Pinpoint the cell where the given text exists, returning its [x, y] midpoint coordinate. 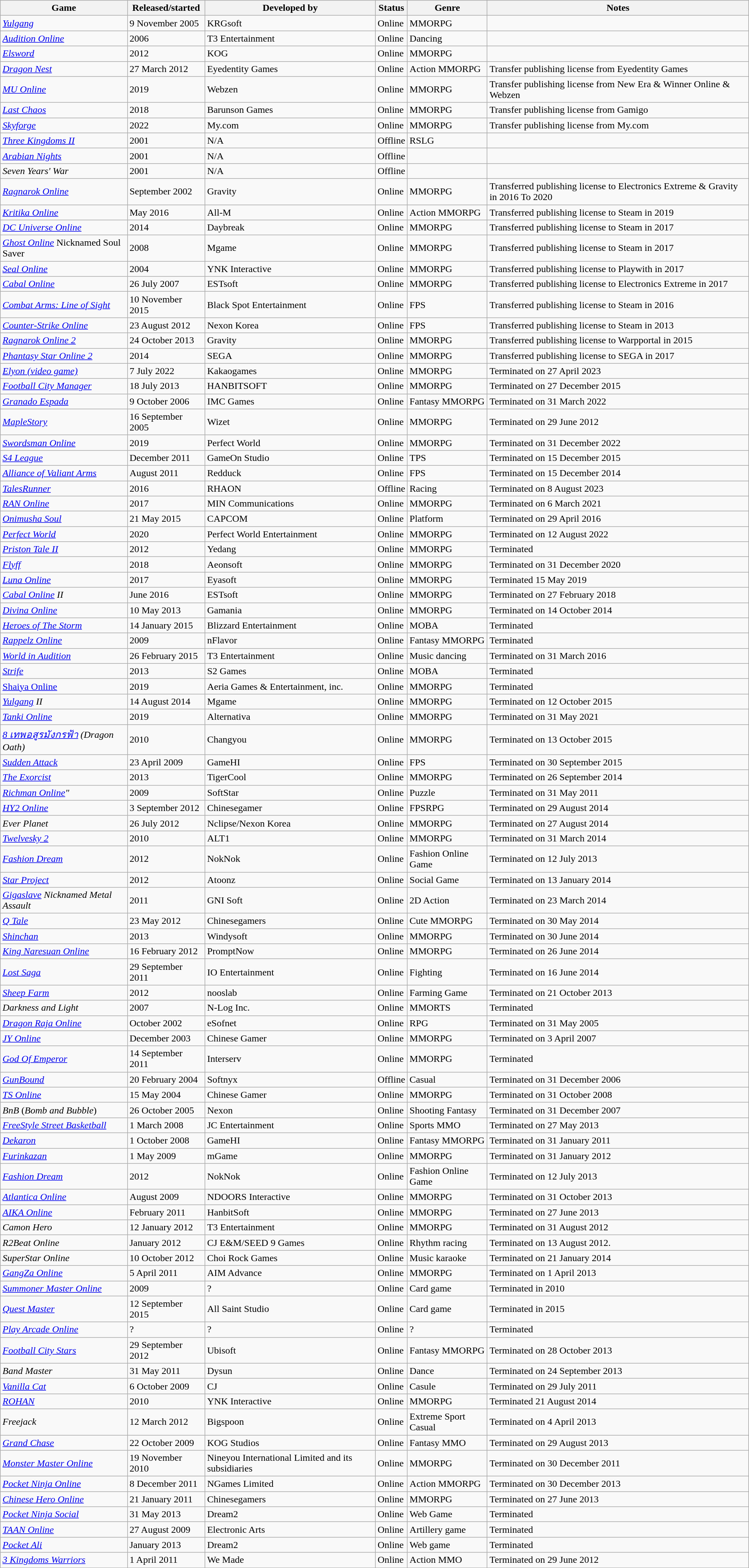
Divina Online [64, 610]
12 January 2012 [166, 1228]
Sports MMO [447, 1125]
Ever Planet [64, 823]
29 September 2012 [166, 1350]
Terminated on 21 October 2013 [618, 993]
Terminated on 13 August 2012. [618, 1243]
Genre [447, 8]
3 September 2012 [166, 808]
Twelvesky 2 [64, 838]
Terminated on 1 April 2013 [618, 1273]
MMORTS [447, 1008]
14 September 2011 [166, 1059]
RSLG [447, 140]
12 September 2015 [166, 1309]
SoftStar [290, 793]
S2 Games [290, 671]
Transferred publishing license to SEGA in 2017 [618, 356]
Terminated on 29 August 2014 [618, 808]
SEGA [290, 356]
9 November 2005 [166, 23]
Star Project [64, 880]
21 January 2011 [166, 1499]
Dragon Nest [64, 69]
Terminated on 31 May 2005 [618, 1023]
Flyff [64, 565]
Transferred publishing license to Steam in 2013 [618, 325]
2020 [166, 534]
14 January 2015 [166, 625]
KRGsoft [290, 23]
Rhythm racing [447, 1243]
2016 [166, 489]
NDOORS Interactive [290, 1197]
Granado Espada [64, 401]
R2Beat Online [64, 1243]
Sheep Farm [64, 993]
Furinkazan [64, 1156]
ROHAN [64, 1401]
21 May 2015 [166, 519]
Football City Manager [64, 386]
Terminated on 30 June 2014 [618, 936]
King Naresuan Online [64, 951]
2004 [166, 269]
Atlantica Online [64, 1197]
CJ [290, 1386]
Nclipse/Nexon Korea [290, 823]
Dekaron [64, 1140]
16 February 2012 [166, 951]
World in Audition [64, 656]
Monster Master Online [64, 1464]
S4 League [64, 458]
Platform [447, 519]
September 2002 [166, 191]
CAPCOM [290, 519]
Ragnarok Online 2 [64, 340]
Terminated on 29 July 2011 [618, 1386]
Transferred publishing license to Electronics Extreme in 2017 [618, 284]
Dancing [447, 38]
The Exorcist [64, 777]
Terminated on 14 October 2014 [618, 610]
Transfer publishing license from Eyedentity Games [618, 69]
KOG Studios [290, 1442]
August 2011 [166, 473]
Social Game [447, 880]
7 July 2022 [166, 371]
FreeStyle Street Basketball [64, 1125]
Wizet [290, 422]
26 July 2007 [166, 284]
Racing [447, 489]
Cute MMORPG [447, 921]
ALT1 [290, 838]
Arabian Nights [64, 156]
Terminated on 31 October 2013 [618, 1197]
Atoonz [290, 880]
Shinchan [64, 936]
Last Chaos [64, 110]
Priston Tale II [64, 549]
Luna Online [64, 580]
RHAON [290, 489]
1 May 2009 [166, 1156]
Transferred publishing license to Warpportal in 2015 [618, 340]
16 September 2005 [166, 422]
TS Online [64, 1095]
mGame [290, 1156]
Dragon Raja Online [64, 1023]
IMC Games [290, 401]
January 2013 [166, 1545]
Terminated on 27 May 2013 [618, 1125]
6 October 2009 [166, 1386]
Q Tale [64, 921]
RAN Online [64, 504]
Perfect World Entertainment [290, 534]
HanbitSoft [290, 1212]
Windysoft [290, 936]
Ragnarok Online [64, 191]
26 July 2012 [166, 823]
Gigaslave Nicknamed Metal Assault [64, 900]
Terminated on 26 June 2014 [618, 951]
December 2011 [166, 458]
Combat Arms: Line of Sight [64, 305]
Terminated on 21 January 2014 [618, 1258]
Nexon [290, 1110]
24 October 2013 [166, 340]
Camon Hero [64, 1228]
August 2009 [166, 1197]
Dysun [290, 1371]
Football City Stars [64, 1350]
2008 [166, 248]
My.com [290, 125]
Music dancing [447, 656]
Three Kingdoms II [64, 140]
Bigspoon [290, 1422]
Gamania [290, 610]
DC Universe Online [64, 228]
Transferred publishing license to Electronics Extreme & Gravity in 2016 To 2020 [618, 191]
CJ E&M/SEED 9 Games [290, 1243]
Terminated on 31 December 2006 [618, 1079]
Strife [64, 671]
TAAN Online [64, 1530]
JC Entertainment [290, 1125]
Terminated on 31 January 2012 [618, 1156]
Terminated on 27 April 2023 [618, 371]
Terminated on 31 October 2008 [618, 1095]
5 April 2011 [166, 1273]
12 March 2012 [166, 1422]
May 2016 [166, 212]
eSofnet [290, 1023]
Kritika Online [64, 212]
26 October 2005 [166, 1110]
nooslab [290, 993]
Phantasy Star Online 2 [64, 356]
December 2003 [166, 1038]
2006 [166, 38]
Eyedentity Games [290, 69]
1 April 2011 [166, 1560]
January 2012 [166, 1243]
Seal Online [64, 269]
18 July 2013 [166, 386]
2D Action [447, 900]
GunBound [64, 1079]
Notes [618, 8]
31 May 2011 [166, 1371]
29 September 2011 [166, 972]
Pocket Ali [64, 1545]
Yedang [290, 549]
Shaiya Online [64, 686]
GNI Soft [290, 900]
Yulgang [64, 23]
Terminated in 2015 [618, 1309]
Black Spot Entertainment [290, 305]
Released/started [166, 8]
Sudden Attack [64, 762]
TalesRunner [64, 489]
GangZa Online [64, 1273]
Nineyou International Limited and its subsidiaries [290, 1464]
Darkness and Light [64, 1008]
Redduck [290, 473]
Pocket Ninja Online [64, 1484]
Terminated on 4 April 2013 [618, 1422]
Band Master [64, 1371]
9 October 2006 [166, 401]
Eyasoft [290, 580]
Aeonsoft [290, 565]
Rappelz Online [64, 641]
Terminated on 30 December 2011 [618, 1464]
Summoner Master Online [64, 1288]
Fantasy MMO [447, 1442]
Terminated on 30 May 2014 [618, 921]
Extreme Sport Casual [447, 1422]
Terminated on 29 August 2013 [618, 1442]
23 May 2012 [166, 921]
Interserv [290, 1059]
Yulgang II [64, 701]
Casual [447, 1079]
1 March 2008 [166, 1125]
Daybreak [290, 228]
NGames Limited [290, 1484]
nFlavor [290, 641]
15 May 2004 [166, 1095]
Terminated in 2010 [618, 1288]
Lost Saga [64, 972]
All Saint Studio [290, 1309]
Grand Chase [64, 1442]
Transferred publishing license to Steam in 2019 [618, 212]
Music karaoke [447, 1258]
10 November 2015 [166, 305]
Seven Years' War [64, 171]
Fighting [447, 972]
Terminated on 31 December 2022 [618, 443]
Terminated on 31 December 2020 [618, 565]
Transfer publishing license from Gamigo [618, 110]
TPS [447, 458]
Barunson Games [290, 110]
Terminated on 28 October 2013 [618, 1350]
Webzen [290, 90]
Audition Online [64, 38]
MIN Communications [290, 504]
10 October 2012 [166, 1258]
All-M [290, 212]
Terminated on 30 December 2013 [618, 1484]
TigerCool [290, 777]
2007 [166, 1008]
Terminated on 24 September 2013 [618, 1371]
Terminated on 13 October 2015 [618, 739]
Terminated on 31 May 2021 [618, 717]
Cabal Online II [64, 595]
Onimusha Soul [64, 519]
June 2016 [166, 595]
Alternativa [290, 717]
Chinesegamer [290, 808]
Terminated on 3 April 2007 [618, 1038]
Play Arcade Online [64, 1330]
MapleStory [64, 422]
Terminated on 13 January 2014 [618, 880]
Terminated on 31 December 2007 [618, 1110]
19 November 2010 [166, 1464]
Cabal Online [64, 284]
Elsword [64, 54]
Chinese Hero Online [64, 1499]
Ghost Online Nicknamed Soul Saver [64, 248]
Terminated 21 August 2014 [618, 1401]
PromptNow [290, 951]
Elyon (video game) [64, 371]
10 May 2013 [166, 610]
Status [391, 8]
Ubisoft [290, 1350]
Puzzle [447, 793]
3 Kingdoms Warriors [64, 1560]
MU Online [64, 90]
Nexon Korea [290, 325]
Terminated on 30 September 2015 [618, 762]
Electronic Arts [290, 1530]
Skyforge [64, 125]
HANBITSOFT [290, 386]
22 October 2009 [166, 1442]
Casule [447, 1386]
Kakaogames [290, 371]
AIKA Online [64, 1212]
27 August 2009 [166, 1530]
Richman Online" [64, 793]
Terminated on 15 December 2015 [618, 458]
26 February 2015 [166, 656]
N-Log Inc. [290, 1008]
Terminated on 12 October 2015 [618, 701]
Terminated 15 May 2019 [618, 580]
HY2 Online [64, 808]
Choi Rock Games [290, 1258]
IO Entertainment [290, 972]
Terminated on 6 March 2021 [618, 504]
Terminated on 31 March 2014 [618, 838]
Transferred publishing license to Playwith in 2017 [618, 269]
SuperStar Online [64, 1258]
Artillery game [447, 1530]
Terminated on 23 March 2014 [618, 900]
RPG [447, 1023]
Dance [447, 1371]
Web Game [447, 1514]
Vanilla Cat [64, 1386]
October 2002 [166, 1023]
Quest Master [64, 1309]
Terminated on 31 May 2011 [618, 793]
Terminated on 31 August 2012 [618, 1228]
Aeria Games & Entertainment, inc. [290, 686]
31 May 2013 [166, 1514]
Terminated on 29 April 2016 [618, 519]
Transfer publishing license from My.com [618, 125]
Counter-Strike Online [64, 325]
Action MMO [447, 1560]
Terminated on 12 August 2022 [618, 534]
Terminated on 8 August 2023 [618, 489]
FPSRPG [447, 808]
Terminated on 31 January 2011 [618, 1140]
Alliance of Valiant Arms [64, 473]
2022 [166, 125]
Heroes of The Storm [64, 625]
Terminated on 27 February 2018 [618, 595]
1 October 2008 [166, 1140]
8 December 2011 [166, 1484]
God Of Emperor [64, 1059]
Game [64, 8]
Pocket Ninja Social [64, 1514]
We Made [290, 1560]
Terminated on 15 December 2014 [618, 473]
GameOn Studio [290, 458]
20 February 2004 [166, 1079]
Shooting Fantasy [447, 1110]
Terminated on 27 August 2014 [618, 823]
JY Online [64, 1038]
23 April 2009 [166, 762]
14 August 2014 [166, 701]
Swordsman Online [64, 443]
Transfer publishing license from New Era & Winner Online & Webzen [618, 90]
Terminated on 16 June 2014 [618, 972]
Blizzard Entertainment [290, 625]
2011 [166, 900]
KOG [290, 54]
Softnyx [290, 1079]
Changyou [290, 739]
Developed by [290, 8]
Web game [447, 1545]
Transferred publishing license to Steam in 2016 [618, 305]
Freejack [64, 1422]
8 เทพอสูรมังกรฟ้า (Dragon Oath) [64, 739]
February 2011 [166, 1212]
Terminated on 31 March 2022 [618, 401]
AIM Advance [290, 1273]
BnB (Bomb and Bubble) [64, 1110]
27 March 2012 [166, 69]
Terminated on 26 September 2014 [618, 777]
Terminated on 31 March 2016 [618, 656]
Terminated on 27 December 2015 [618, 386]
Tanki Online [64, 717]
23 August 2012 [166, 325]
Farming Game [447, 993]
